Find where the given text appears and provide that cell's center as (X, Y) coordinate. 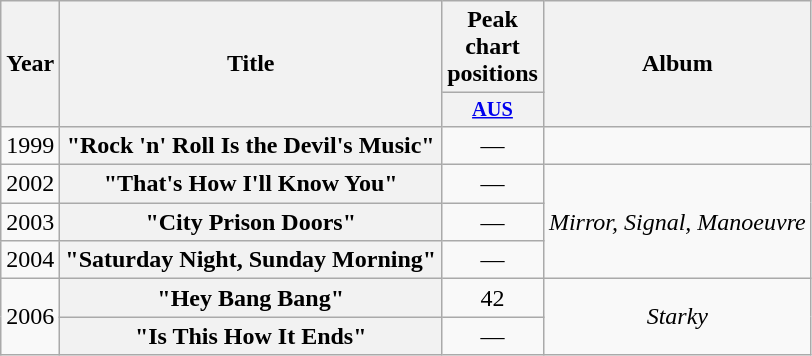
"Rock 'n' Roll Is the Devil's Music" (251, 145)
"Hey Bang Bang" (251, 298)
Mirror, Signal, Manoeuvre (677, 222)
Year (30, 64)
AUS (493, 110)
Title (251, 64)
"That's How I'll Know You" (251, 184)
1999 (30, 145)
"Saturday Night, Sunday Morning" (251, 260)
42 (493, 298)
2006 (30, 317)
2003 (30, 222)
Starky (677, 317)
2002 (30, 184)
Album (677, 64)
"City Prison Doors" (251, 222)
Peak chart positions (493, 47)
2004 (30, 260)
"Is This How It Ends" (251, 336)
